Provide the [X, Y] coordinate of the cell's center where the given text is located.  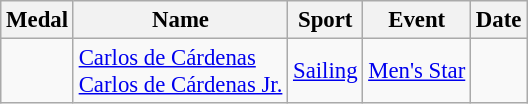
Date [499, 20]
Event [417, 20]
Men's Star [417, 72]
Name [180, 20]
Carlos de CárdenasCarlos de Cárdenas Jr. [180, 72]
Medal [38, 20]
Sport [326, 20]
Sailing [326, 72]
